Search for the cell housing the specified text and yield its (X, Y) center coordinate. 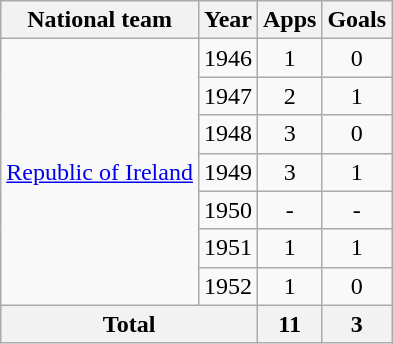
Total (130, 324)
Republic of Ireland (100, 172)
Apps (289, 20)
National team (100, 20)
Goals (357, 20)
11 (289, 324)
1951 (228, 248)
1947 (228, 96)
2 (289, 96)
1952 (228, 286)
Year (228, 20)
1949 (228, 172)
1946 (228, 58)
1948 (228, 134)
1950 (228, 210)
